Locate the cell with the specified text and output its [X, Y] center coordinate. 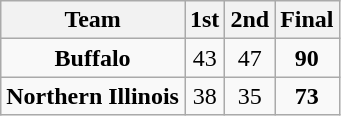
Team [93, 20]
47 [250, 58]
73 [307, 96]
38 [204, 96]
1st [204, 20]
35 [250, 96]
Buffalo [93, 58]
2nd [250, 20]
Northern Illinois [93, 96]
90 [307, 58]
Final [307, 20]
43 [204, 58]
